Find where the given text appears and provide that cell's center as (x, y) coordinate. 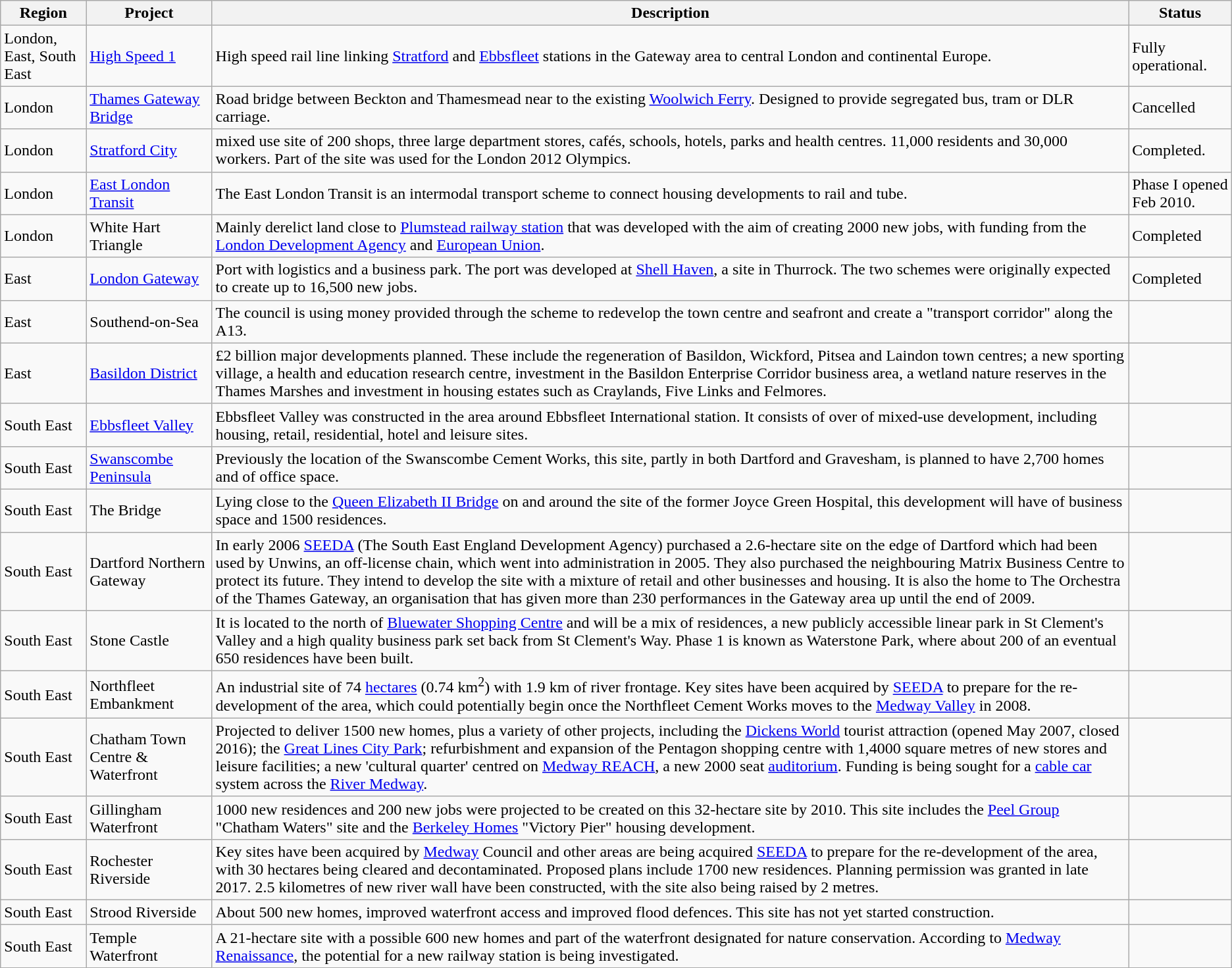
Basildon District (149, 373)
Project (149, 13)
High speed rail line linking Stratford and Ebbsfleet stations in the Gateway area to central London and continental Europe. (670, 56)
Strood Riverside (149, 912)
Swanscombe Peninsula (149, 467)
Chatham Town Centre & Waterfront (149, 757)
About 500 new homes, improved waterfront access and improved flood defences. This site has not yet started construction. (670, 912)
White Hart Triangle (149, 236)
Southend-on-Sea (149, 321)
Rochester Riverside (149, 869)
Thames Gateway Bridge (149, 108)
Completed. (1180, 150)
Ebbsfleet Valley (149, 425)
Stone Castle (149, 641)
Road bridge between Beckton and Thamesmead near to the existing Woolwich Ferry. Designed to provide segregated bus, tram or DLR carriage. (670, 108)
Phase I opened Feb 2010. (1180, 193)
High Speed 1 (149, 56)
Northfleet Embankment (149, 695)
London, East, South East (43, 56)
Stratford City (149, 150)
Dartford Northern Gateway (149, 571)
London Gateway (149, 279)
East London Transit (149, 193)
The Bridge (149, 511)
Region (43, 13)
Cancelled (1180, 108)
Description (670, 13)
The East London Transit is an intermodal transport scheme to connect housing developments to rail and tube. (670, 193)
Status (1180, 13)
Fully operational. (1180, 56)
Gillingham Waterfront (149, 817)
The council is using money provided through the scheme to redevelop the town centre and seafront and create a "transport corridor" along the A13. (670, 321)
Temple Waterfront (149, 946)
